Detect which cell encompasses the target text, then output its [X, Y] center coordinate. 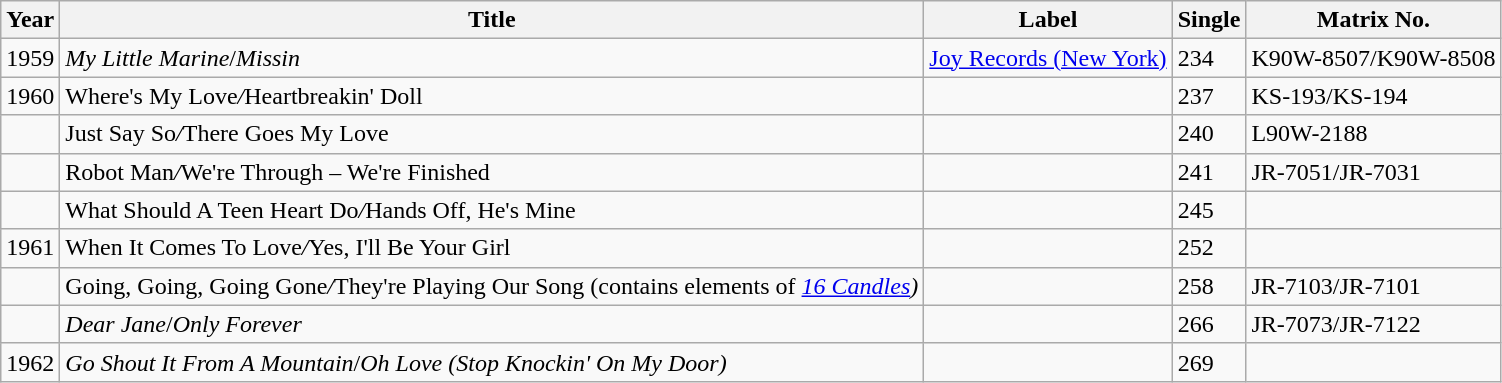
JR-7103/JR-7101 [1374, 286]
Single [1209, 20]
266 [1209, 324]
258 [1209, 286]
When It Comes To Love/Yes, I'll Be Your Girl [492, 248]
245 [1209, 210]
241 [1209, 172]
JR-7051/JR-7031 [1374, 172]
Going, Going, Going Gone/They're Playing Our Song (contains elements of 16 Candles) [492, 286]
Robot Man/We're Through – We're Finished [492, 172]
Dear Jane/Only Forever [492, 324]
L90W-2188 [1374, 134]
Go Shout It From A Mountain/Oh Love (Stop Knockin' On My Door) [492, 362]
240 [1209, 134]
Title [492, 20]
Matrix No. [1374, 20]
Label [1048, 20]
269 [1209, 362]
252 [1209, 248]
1959 [30, 58]
Year [30, 20]
234 [1209, 58]
KS-193/KS-194 [1374, 96]
JR-7073/JR-7122 [1374, 324]
My Little Marine/Missin [492, 58]
Just Say So/There Goes My Love [492, 134]
1961 [30, 248]
237 [1209, 96]
What Should A Teen Heart Do/Hands Off, He's Mine [492, 210]
K90W-8507/K90W-8508 [1374, 58]
Joy Records (New York) [1048, 58]
1962 [30, 362]
1960 [30, 96]
Where's My Love/Heartbreakin' Doll [492, 96]
